Detect which cell encompasses the target text, then output its [X, Y] center coordinate. 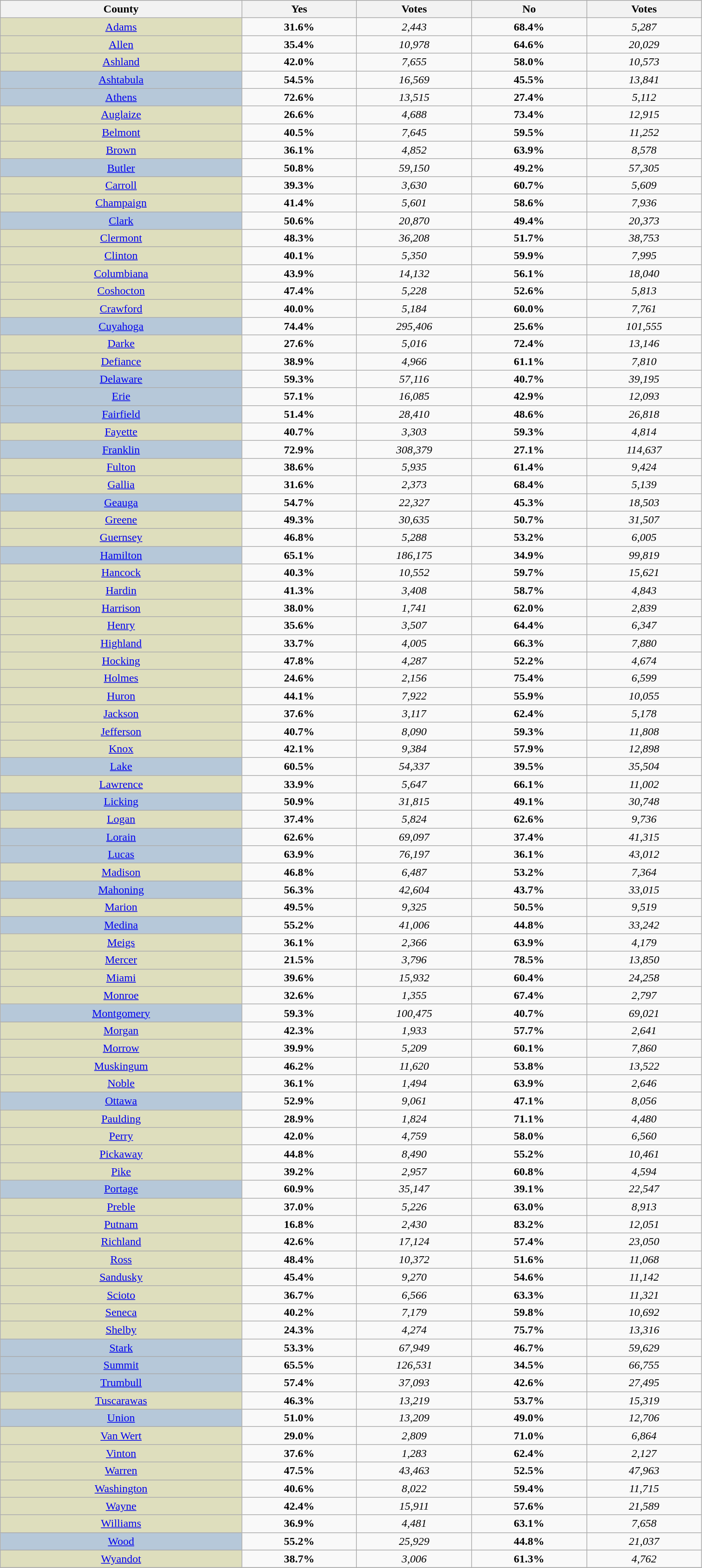
2,430 [414, 1224]
64.6% [529, 44]
53.8% [529, 1066]
25.6% [529, 326]
4,481 [414, 1524]
10,055 [644, 696]
Highland [121, 643]
Coshocton [121, 291]
6,560 [644, 1136]
114,637 [644, 449]
65.1% [299, 555]
60.5% [299, 766]
73.4% [529, 115]
4,814 [644, 432]
46.3% [299, 1401]
100,475 [414, 1013]
5,609 [644, 185]
6,347 [644, 626]
47.8% [299, 661]
69,021 [644, 1013]
42.9% [529, 397]
38,753 [644, 238]
4,688 [414, 115]
County [121, 9]
7,880 [644, 643]
39.3% [299, 185]
Clark [121, 221]
47.1% [529, 1101]
4,480 [644, 1119]
5,350 [414, 256]
5,226 [414, 1207]
63.1% [529, 1524]
50.9% [299, 802]
13,850 [644, 960]
2,809 [414, 1436]
Noble [121, 1084]
75.4% [529, 678]
25,929 [414, 1541]
1,355 [414, 995]
Tuscarawas [121, 1401]
60.8% [529, 1171]
37,093 [414, 1383]
43,463 [414, 1471]
8,578 [644, 150]
1,824 [414, 1119]
15,621 [644, 573]
6,005 [644, 538]
60.0% [529, 309]
46.7% [529, 1348]
5,209 [414, 1048]
33.9% [299, 784]
Clermont [121, 238]
20,029 [644, 44]
5,228 [414, 291]
7,655 [414, 62]
58.6% [529, 203]
60.9% [299, 1189]
Ashtabula [121, 80]
Washington [121, 1488]
33.7% [299, 643]
5,287 [644, 27]
41,315 [644, 837]
43,012 [644, 855]
35.6% [299, 626]
4,594 [644, 1171]
45.5% [529, 80]
Fayette [121, 432]
35,147 [414, 1189]
2,443 [414, 27]
Putnam [121, 1224]
Hamilton [121, 555]
54.5% [299, 80]
9,325 [414, 907]
2,127 [644, 1453]
9,736 [644, 819]
40.5% [299, 132]
71.0% [529, 1436]
54.6% [529, 1277]
31,815 [414, 802]
Holmes [121, 678]
38.6% [299, 467]
Vinton [121, 1453]
41.4% [299, 203]
Greene [121, 520]
58.7% [529, 590]
24.6% [299, 678]
7,645 [414, 132]
Carroll [121, 185]
Gallia [121, 484]
Guernsey [121, 538]
Morgan [121, 1030]
65.5% [299, 1365]
Franklin [121, 449]
4,843 [644, 590]
Fulton [121, 467]
57.6% [529, 1506]
10,692 [644, 1312]
10,978 [414, 44]
3,117 [414, 713]
8,056 [644, 1101]
8,022 [414, 1488]
22,327 [414, 502]
Erie [121, 397]
9,519 [644, 907]
38.7% [299, 1559]
28,410 [414, 414]
41,006 [414, 925]
4,762 [644, 1559]
4,674 [644, 661]
Portage [121, 1189]
7,761 [644, 309]
29.0% [299, 1436]
42.1% [299, 749]
51.6% [529, 1259]
13,841 [644, 80]
6,599 [644, 678]
18,040 [644, 273]
Stark [121, 1348]
11,620 [414, 1066]
34.5% [529, 1365]
5,824 [414, 819]
59.8% [529, 1312]
8,090 [414, 731]
50.8% [299, 167]
Yes [299, 9]
Lorain [121, 837]
40.3% [299, 573]
12,915 [644, 115]
36,208 [414, 238]
Huron [121, 696]
8,490 [414, 1154]
Monroe [121, 995]
69,097 [414, 837]
63.3% [529, 1295]
43.7% [529, 890]
Allen [121, 44]
67.4% [529, 995]
51.4% [299, 414]
5,178 [644, 713]
59,629 [644, 1348]
11,321 [644, 1295]
Williams [121, 1524]
6,487 [414, 872]
9,270 [414, 1277]
15,932 [414, 978]
4,179 [644, 942]
32.6% [299, 995]
50.6% [299, 221]
16,085 [414, 397]
3,796 [414, 960]
Wyandot [121, 1559]
66,755 [644, 1365]
Logan [121, 819]
57.7% [529, 1030]
49.3% [299, 520]
40.6% [299, 1488]
Clinton [121, 256]
27.6% [299, 344]
13,219 [414, 1401]
50.5% [529, 907]
Sandusky [121, 1277]
2,156 [414, 678]
14,132 [414, 273]
Lawrence [121, 784]
6,864 [644, 1436]
10,461 [644, 1154]
59.5% [529, 132]
12,093 [644, 397]
5,139 [644, 484]
72.4% [529, 344]
44.1% [299, 696]
Warren [121, 1471]
26,818 [644, 414]
59.9% [529, 256]
2,957 [414, 1171]
61.3% [529, 1559]
83.2% [529, 1224]
Wood [121, 1541]
7,364 [644, 872]
40.0% [299, 309]
Champaign [121, 203]
15,911 [414, 1506]
Belmont [121, 132]
45.4% [299, 1277]
18,503 [644, 502]
Knox [121, 749]
Union [121, 1418]
60.4% [529, 978]
Licking [121, 802]
Summit [121, 1365]
Cuyahoga [121, 326]
21,037 [644, 1541]
30,748 [644, 802]
13,209 [414, 1418]
101,555 [644, 326]
6,566 [414, 1295]
Marion [121, 907]
59.4% [529, 1488]
295,406 [414, 326]
3,507 [414, 626]
Hancock [121, 573]
Montgomery [121, 1013]
5,813 [644, 291]
1,494 [414, 1084]
12,898 [644, 749]
11,808 [644, 731]
4,759 [414, 1136]
2,839 [644, 608]
36.9% [299, 1524]
30,635 [414, 520]
42.4% [299, 1506]
54.7% [299, 502]
Ottawa [121, 1101]
Trumbull [121, 1383]
11,068 [644, 1259]
2,366 [414, 942]
52.6% [529, 291]
39,195 [644, 379]
59.7% [529, 573]
48.3% [299, 238]
2,797 [644, 995]
4,287 [414, 661]
24,258 [644, 978]
52.2% [529, 661]
Jackson [121, 713]
57.1% [299, 397]
1,933 [414, 1030]
50.7% [529, 520]
16,569 [414, 80]
13,515 [414, 97]
20,870 [414, 221]
71.1% [529, 1119]
Darke [121, 344]
Perry [121, 1136]
2,373 [414, 484]
52.5% [529, 1471]
5,935 [414, 467]
Ashland [121, 62]
Mercer [121, 960]
Madison [121, 872]
3,303 [414, 432]
63.0% [529, 1207]
11,002 [644, 784]
43.9% [299, 273]
51.0% [299, 1418]
66.3% [529, 643]
9,384 [414, 749]
Columbiana [121, 273]
5,601 [414, 203]
4,005 [414, 643]
Delaware [121, 379]
42,604 [414, 890]
Meigs [121, 942]
23,050 [644, 1242]
13,146 [644, 344]
39.6% [299, 978]
11,715 [644, 1488]
3,408 [414, 590]
20,373 [644, 221]
Pike [121, 1171]
13,316 [644, 1330]
33,242 [644, 925]
308,379 [414, 449]
No [529, 9]
7,922 [414, 696]
Athens [121, 97]
Harrison [121, 608]
Auglaize [121, 115]
Geauga [121, 502]
26.6% [299, 115]
Hocking [121, 661]
61.1% [529, 361]
7,860 [644, 1048]
Paulding [121, 1119]
17,124 [414, 1242]
99,819 [644, 555]
Hardin [121, 590]
Muskingum [121, 1066]
38.0% [299, 608]
47,963 [644, 1471]
37.0% [299, 1207]
Seneca [121, 1312]
2,641 [644, 1030]
5,016 [414, 344]
7,179 [414, 1312]
78.5% [529, 960]
4,966 [414, 361]
Brown [121, 150]
9,061 [414, 1101]
22,547 [644, 1189]
Butler [121, 167]
1,283 [414, 1453]
56.3% [299, 890]
Fairfield [121, 414]
57,305 [644, 167]
12,051 [644, 1224]
7,936 [644, 203]
53.7% [529, 1401]
11,252 [644, 132]
35,504 [644, 766]
21,589 [644, 1506]
16.8% [299, 1224]
34.9% [529, 555]
4,852 [414, 150]
51.7% [529, 238]
7,810 [644, 361]
48.6% [529, 414]
126,531 [414, 1365]
27.1% [529, 449]
75.7% [529, 1330]
Scioto [121, 1295]
Pickaway [121, 1154]
31,507 [644, 520]
7,658 [644, 1524]
186,175 [414, 555]
21.5% [299, 960]
5,647 [414, 784]
67,949 [414, 1348]
56.1% [529, 273]
72.6% [299, 97]
49.2% [529, 167]
49.5% [299, 907]
Defiance [121, 361]
10,372 [414, 1259]
46.2% [299, 1066]
57.9% [529, 749]
36.7% [299, 1295]
Medina [121, 925]
13,522 [644, 1066]
54,337 [414, 766]
48.4% [299, 1259]
53.3% [299, 1348]
55.9% [529, 696]
27,495 [644, 1383]
5,184 [414, 309]
42.3% [299, 1030]
Mahoning [121, 890]
2,646 [644, 1084]
35.4% [299, 44]
Henry [121, 626]
Shelby [121, 1330]
Miami [121, 978]
10,573 [644, 62]
Wayne [121, 1506]
Adams [121, 27]
64.4% [529, 626]
38.9% [299, 361]
49.1% [529, 802]
47.4% [299, 291]
Lake [121, 766]
49.0% [529, 1418]
Morrow [121, 1048]
10,552 [414, 573]
Ross [121, 1259]
41.3% [299, 590]
9,424 [644, 467]
Lucas [121, 855]
76,197 [414, 855]
60.7% [529, 185]
40.1% [299, 256]
Jefferson [121, 731]
5,288 [414, 538]
27.4% [529, 97]
39.5% [529, 766]
12,706 [644, 1418]
Van Wert [121, 1436]
3,630 [414, 185]
66.1% [529, 784]
11,142 [644, 1277]
57,116 [414, 379]
15,319 [644, 1401]
52.9% [299, 1101]
61.4% [529, 467]
74.4% [299, 326]
Preble [121, 1207]
24.3% [299, 1330]
Richland [121, 1242]
40.2% [299, 1312]
39.9% [299, 1048]
59,150 [414, 167]
39.1% [529, 1189]
72.9% [299, 449]
4,274 [414, 1330]
Crawford [121, 309]
39.2% [299, 1171]
47.5% [299, 1471]
62.0% [529, 608]
7,995 [644, 256]
49.4% [529, 221]
5,112 [644, 97]
45.3% [529, 502]
1,741 [414, 608]
3,006 [414, 1559]
8,913 [644, 1207]
60.1% [529, 1048]
33,015 [644, 890]
28.9% [299, 1119]
